Provide the [X, Y] coordinate of the cell's center where the given text is located.  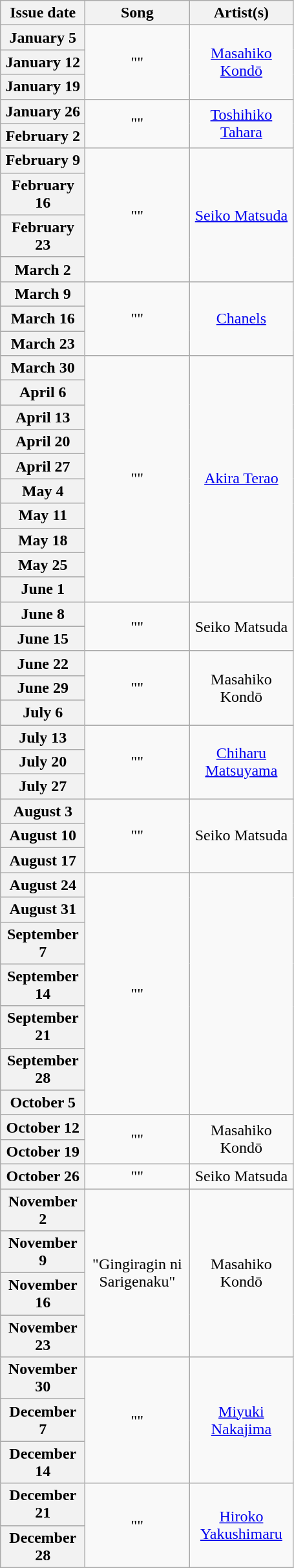
February 9 [43, 160]
October 19 [43, 1151]
September 28 [43, 1069]
October 5 [43, 1102]
April 13 [43, 417]
August 31 [43, 909]
February 23 [43, 235]
May 11 [43, 516]
March 23 [43, 343]
December 7 [43, 1421]
July 13 [43, 737]
December 28 [43, 1546]
November 2 [43, 1210]
June 22 [43, 663]
February 16 [43, 194]
August 3 [43, 811]
May 4 [43, 491]
September 7 [43, 943]
July 6 [43, 712]
January 12 [43, 62]
October 12 [43, 1127]
Hiroko Yakushimaru [242, 1525]
March 9 [43, 294]
Chanels [242, 318]
April 20 [43, 442]
December 14 [43, 1462]
May 18 [43, 540]
Artist(s) [242, 13]
November 9 [43, 1252]
June 1 [43, 589]
Issue date [43, 13]
November 23 [43, 1336]
Song [137, 13]
November 30 [43, 1378]
September 21 [43, 1027]
February 2 [43, 136]
March 16 [43, 318]
March 30 [43, 368]
October 26 [43, 1176]
January 5 [43, 38]
Akira Terao [242, 479]
August 17 [43, 860]
September 14 [43, 985]
Chiharu Matsuyama [242, 761]
January 26 [43, 111]
November 16 [43, 1294]
April 6 [43, 393]
July 20 [43, 762]
April 27 [43, 466]
August 24 [43, 885]
June 29 [43, 688]
June 8 [43, 614]
June 15 [43, 638]
March 2 [43, 269]
December 21 [43, 1505]
"Gingiragin ni Sarigenaku" [137, 1273]
Miyuki Nakajima [242, 1421]
Toshihiko Tahara [242, 124]
August 10 [43, 836]
July 27 [43, 787]
January 19 [43, 87]
May 25 [43, 565]
